Return the (x, y) coordinate for the center point of the cell that contains the specified text.  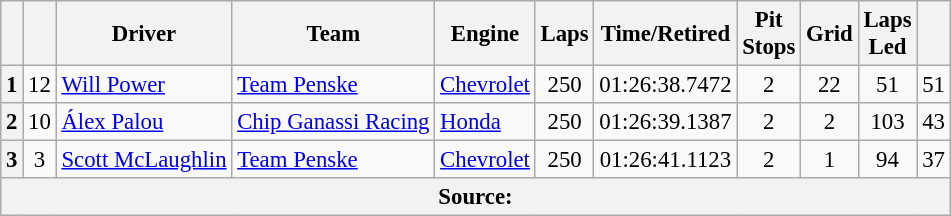
43 (934, 122)
22 (830, 85)
01:26:39.1387 (666, 122)
Team (334, 34)
LapsLed (888, 34)
Engine (485, 34)
37 (934, 160)
Grid (830, 34)
94 (888, 160)
Honda (485, 122)
Scott McLaughlin (144, 160)
10 (40, 122)
01:26:41.1123 (666, 160)
PitStops (769, 34)
12 (40, 85)
Driver (144, 34)
Chip Ganassi Racing (334, 122)
Time/Retired (666, 34)
Source: (476, 197)
01:26:38.7472 (666, 85)
103 (888, 122)
Will Power (144, 85)
Laps (564, 34)
Álex Palou (144, 122)
